Return the (x, y) coordinate for the center point of the cell that contains the specified text.  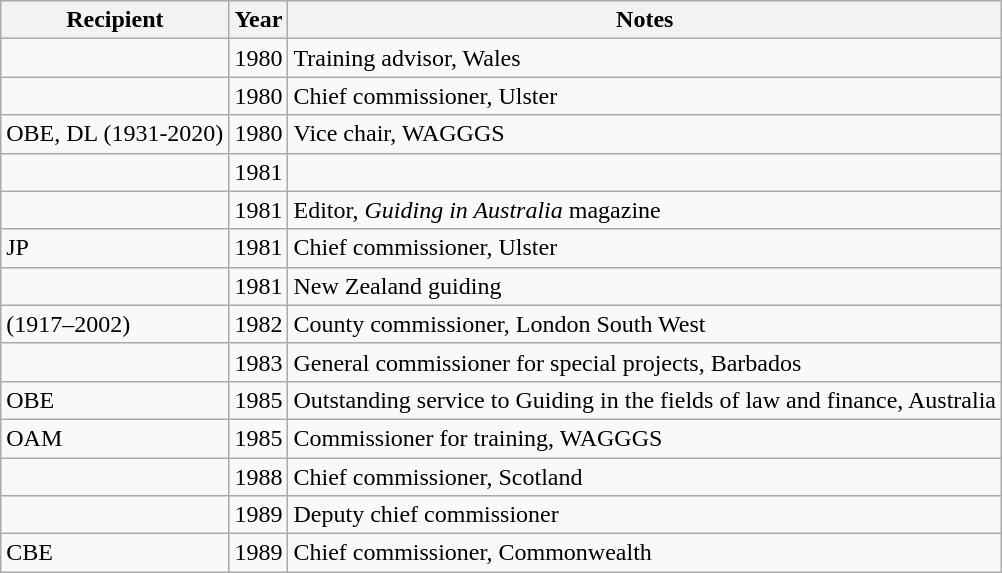
Editor, Guiding in Australia magazine (645, 210)
Chief commissioner, Scotland (645, 477)
CBE (115, 553)
1982 (258, 324)
Commissioner for training, WAGGGS (645, 438)
1983 (258, 362)
OBE, DL (1931-2020) (115, 134)
JP (115, 248)
OAM (115, 438)
OBE (115, 400)
Notes (645, 20)
Outstanding service to Guiding in the fields of law and finance, Australia (645, 400)
Vice chair, WAGGGS (645, 134)
County commissioner, London South West (645, 324)
Training advisor, Wales (645, 58)
Chief commissioner, Commonwealth (645, 553)
New Zealand guiding (645, 286)
1988 (258, 477)
Year (258, 20)
General commissioner for special projects, Barbados (645, 362)
Deputy chief commissioner (645, 515)
Recipient (115, 20)
(1917–2002) (115, 324)
